Identify which cell holds the provided text, then report its (X, Y) central coordinate. 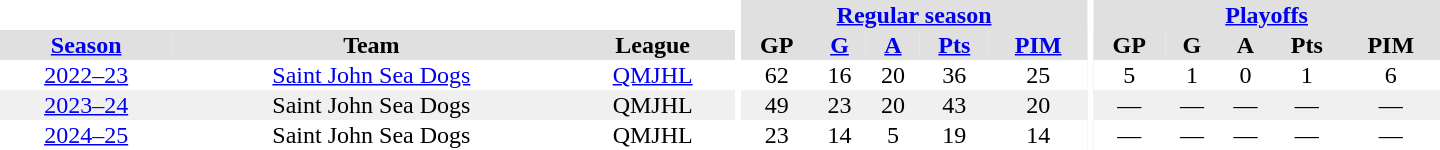
League (652, 45)
Season (86, 45)
36 (954, 75)
Regular season (914, 15)
2024–25 (86, 135)
19 (954, 135)
Team (371, 45)
2022–23 (86, 75)
2023–24 (86, 105)
6 (1390, 75)
0 (1246, 75)
43 (954, 105)
49 (777, 105)
Playoffs (1266, 15)
16 (840, 75)
25 (1038, 75)
62 (777, 75)
